Return the [x, y] coordinate for the center point of the cell that contains the specified text.  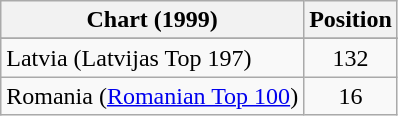
Romania (Romanian Top 100) [152, 96]
132 [351, 58]
Chart (1999) [152, 20]
Position [351, 20]
Latvia (Latvijas Top 197) [152, 58]
16 [351, 96]
